For the text-containing cell, return its midpoint in [X, Y] coordinate format. 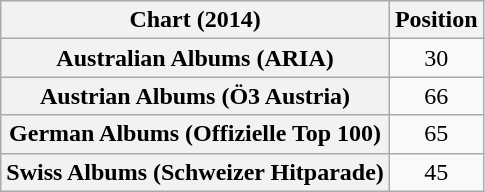
65 [436, 134]
66 [436, 96]
Australian Albums (ARIA) [196, 58]
Austrian Albums (Ö3 Austria) [196, 96]
Chart (2014) [196, 20]
30 [436, 58]
45 [436, 172]
Swiss Albums (Schweizer Hitparade) [196, 172]
German Albums (Offizielle Top 100) [196, 134]
Position [436, 20]
